Return the [X, Y] coordinate for the center point of the cell that contains the specified text.  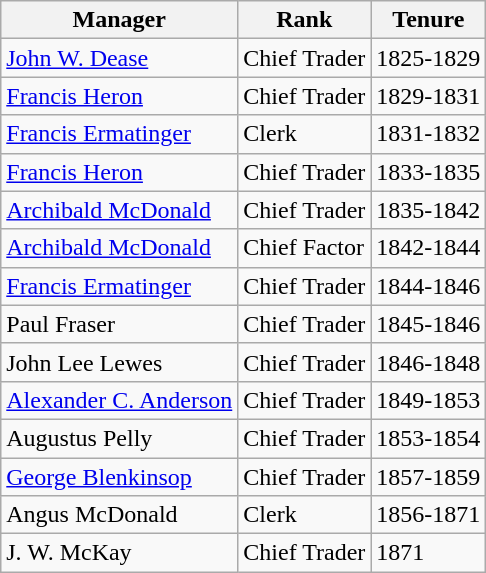
1871 [428, 553]
1833-1835 [428, 172]
Angus McDonald [120, 515]
Tenure [428, 20]
Alexander C. Anderson [120, 400]
1831-1832 [428, 134]
John Lee Lewes [120, 362]
Augustus Pelly [120, 438]
1853-1854 [428, 438]
Paul Fraser [120, 324]
1856-1871 [428, 515]
George Blenkinsop [120, 477]
J. W. McKay [120, 553]
1846-1848 [428, 362]
1842-1844 [428, 248]
1829-1831 [428, 96]
1835-1842 [428, 210]
Chief Factor [304, 248]
1857-1859 [428, 477]
Manager [120, 20]
Rank [304, 20]
1825-1829 [428, 58]
1844-1846 [428, 286]
1849-1853 [428, 400]
John W. Dease [120, 58]
1845-1846 [428, 324]
